Find where the given text appears and provide that cell's center as (X, Y) coordinate. 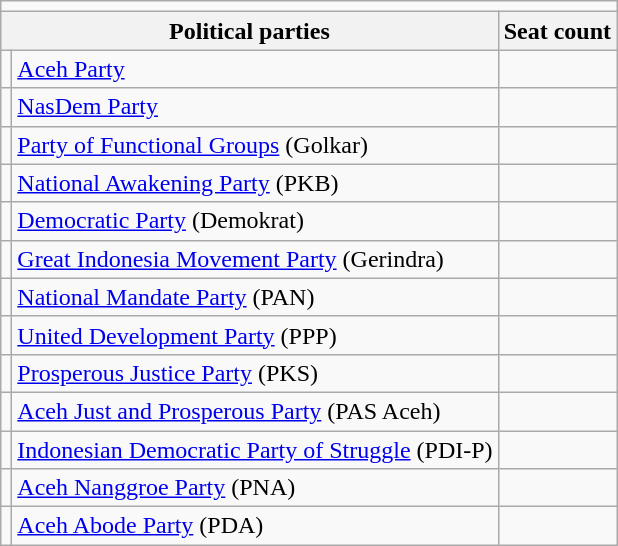
Political parties (250, 31)
Aceh Abode Party (PDA) (255, 526)
Great Indonesia Movement Party (Gerindra) (255, 259)
Indonesian Democratic Party of Struggle (PDI-P) (255, 449)
Aceh Just and Prosperous Party (PAS Aceh) (255, 411)
Aceh Party (255, 69)
Prosperous Justice Party (PKS) (255, 373)
Party of Functional Groups (Golkar) (255, 145)
NasDem Party (255, 107)
National Awakening Party (PKB) (255, 183)
National Mandate Party (PAN) (255, 297)
Seat count (557, 31)
United Development Party (PPP) (255, 335)
Democratic Party (Demokrat) (255, 221)
Aceh Nanggroe Party (PNA) (255, 488)
